Locate the cell with the specified text and output its [x, y] center coordinate. 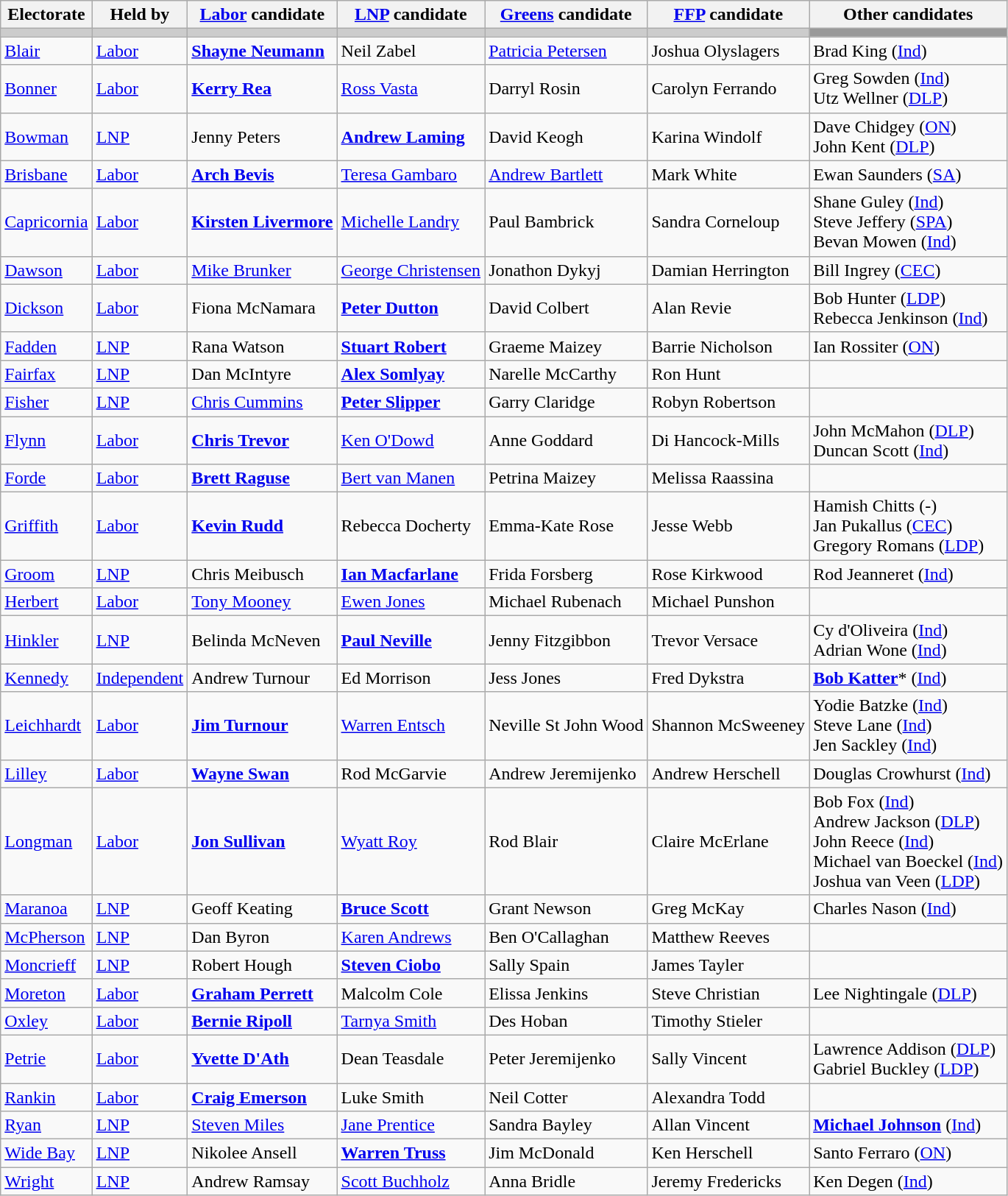
McPherson [46, 937]
Bill Ingrey (CEC) [908, 270]
Yodie Batzke (Ind)Steve Lane (Ind)Jen Sackley (Ind) [908, 726]
Rebecca Docherty [411, 526]
Robyn Robertson [728, 402]
Alan Revie [728, 308]
Cy d'Oliveira (Ind)Adrian Wone (Ind) [908, 640]
Darryl Rosin [567, 88]
Frida Forsberg [567, 574]
Matthew Reeves [728, 937]
Dave Chidgey (ON)John Kent (DLP) [908, 137]
Karen Andrews [411, 937]
Joshua Olyslagers [728, 51]
Bernie Ripoll [262, 1021]
Dickson [46, 308]
Sally Vincent [728, 1058]
Maranoa [46, 909]
Jenny Fitzgibbon [567, 640]
Chris Cummins [262, 402]
Steve Christian [728, 993]
Moreton [46, 993]
Patricia Petersen [567, 51]
Steven Ciobo [411, 965]
Kennedy [46, 678]
Claire McErlane [728, 841]
Wayne Swan [262, 774]
Jim McDonald [567, 1153]
David Colbert [567, 308]
Andrew Jeremijenko [567, 774]
Sally Spain [567, 965]
Charles Nason (Ind) [908, 909]
Damian Herrington [728, 270]
Graeme Maizey [567, 346]
Barrie Nicholson [728, 346]
Greg Sowden (Ind)Utz Wellner (DLP) [908, 88]
Brad King (Ind) [908, 51]
Ron Hunt [728, 374]
Paul Bambrick [567, 222]
LNP candidate [411, 15]
Craig Emerson [262, 1097]
Michael Johnson (Ind) [908, 1125]
Independent [140, 678]
Ken O'Dowd [411, 440]
Malcolm Cole [411, 993]
Garry Claridge [567, 402]
Narelle McCarthy [567, 374]
Di Hancock-Mills [728, 440]
Bowman [46, 137]
Timothy Stieler [728, 1021]
Shane Guley (Ind)Steve Jeffery (SPA)Bevan Mowen (Ind) [908, 222]
Lilley [46, 774]
Rana Watson [262, 346]
Andrew Laming [411, 137]
Steven Miles [262, 1125]
Fadden [46, 346]
Ryan [46, 1125]
Michael Punshon [728, 602]
Tony Mooney [262, 602]
Warren Truss [411, 1153]
Flynn [46, 440]
Fisher [46, 402]
Ewen Jones [411, 602]
Lee Nightingale (DLP) [908, 993]
Grant Newson [567, 909]
Capricornia [46, 222]
Neil Zabel [411, 51]
Peter Jeremijenko [567, 1058]
Peter Slipper [411, 402]
Dean Teasdale [411, 1058]
Belinda McNeven [262, 640]
Ewan Saunders (SA) [908, 174]
Rod Jeanneret (Ind) [908, 574]
Graham Perrett [262, 993]
Chris Meibusch [262, 574]
Mark White [728, 174]
Neville St John Wood [567, 726]
Luke Smith [411, 1097]
Jim Turnour [262, 726]
Fairfax [46, 374]
Jesse Webb [728, 526]
Jenny Peters [262, 137]
Bruce Scott [411, 909]
Neil Cotter [567, 1097]
James Tayler [728, 965]
Wright [46, 1181]
Electorate [46, 15]
Andrew Ramsay [262, 1181]
Geoff Keating [262, 909]
Chris Trevor [262, 440]
Griffith [46, 526]
Dan Byron [262, 937]
Robert Hough [262, 965]
Andrew Turnour [262, 678]
Leichhardt [46, 726]
Kirsten Livermore [262, 222]
Trevor Versace [728, 640]
Rod McGarvie [411, 774]
Ben O'Callaghan [567, 937]
Moncrieff [46, 965]
Ken Herschell [728, 1153]
Michael Rubenach [567, 602]
Mike Brunker [262, 270]
Fred Dykstra [728, 678]
Rankin [46, 1097]
Greens candidate [567, 15]
Scott Buchholz [411, 1181]
Jon Sullivan [262, 841]
George Christensen [411, 270]
Jeremy Fredericks [728, 1181]
Ross Vasta [411, 88]
Sandra Bayley [567, 1125]
Oxley [46, 1021]
Bonner [46, 88]
Andrew Herschell [728, 774]
Teresa Gambaro [411, 174]
Petrina Maizey [567, 478]
Emma-Kate Rose [567, 526]
David Keogh [567, 137]
Karina Windolf [728, 137]
Held by [140, 15]
Kerry Rea [262, 88]
Other candidates [908, 15]
Rose Kirkwood [728, 574]
Michelle Landry [411, 222]
Bob Katter* (Ind) [908, 678]
Anne Goddard [567, 440]
Alex Somlyay [411, 374]
Lawrence Addison (DLP)Gabriel Buckley (LDP) [908, 1058]
Ian Rossiter (ON) [908, 346]
Nikolee Ansell [262, 1153]
Forde [46, 478]
Paul Neville [411, 640]
Warren Entsch [411, 726]
FFP candidate [728, 15]
Dawson [46, 270]
Peter Dutton [411, 308]
Douglas Crowhurst (Ind) [908, 774]
Jess Jones [567, 678]
Sandra Corneloup [728, 222]
Elissa Jenkins [567, 993]
Allan Vincent [728, 1125]
Greg McKay [728, 909]
Ian Macfarlane [411, 574]
Kevin Rudd [262, 526]
Shayne Neumann [262, 51]
Brisbane [46, 174]
Bert van Manen [411, 478]
Blair [46, 51]
Fiona McNamara [262, 308]
Yvette D'Ath [262, 1058]
Bob Hunter (LDP)Rebecca Jenkinson (Ind) [908, 308]
Herbert [46, 602]
Santo Ferraro (ON) [908, 1153]
Petrie [46, 1058]
Arch Bevis [262, 174]
Rod Blair [567, 841]
Stuart Robert [411, 346]
Wyatt Roy [411, 841]
Jane Prentice [411, 1125]
Groom [46, 574]
Shannon McSweeney [728, 726]
Anna Bridle [567, 1181]
Melissa Raassina [728, 478]
Hamish Chitts (-)Jan Pukallus (CEC)Gregory Romans (LDP) [908, 526]
Longman [46, 841]
Dan McIntyre [262, 374]
Carolyn Ferrando [728, 88]
John McMahon (DLP)Duncan Scott (Ind) [908, 440]
Bob Fox (Ind)Andrew Jackson (DLP)John Reece (Ind)Michael van Boeckel (Ind)Joshua van Veen (LDP) [908, 841]
Des Hoban [567, 1021]
Hinkler [46, 640]
Jonathon Dykyj [567, 270]
Labor candidate [262, 15]
Ken Degen (Ind) [908, 1181]
Andrew Bartlett [567, 174]
Ed Morrison [411, 678]
Wide Bay [46, 1153]
Tarnya Smith [411, 1021]
Brett Raguse [262, 478]
Alexandra Todd [728, 1097]
